Output the [x, y] coordinate of the center of the cell containing the given text.  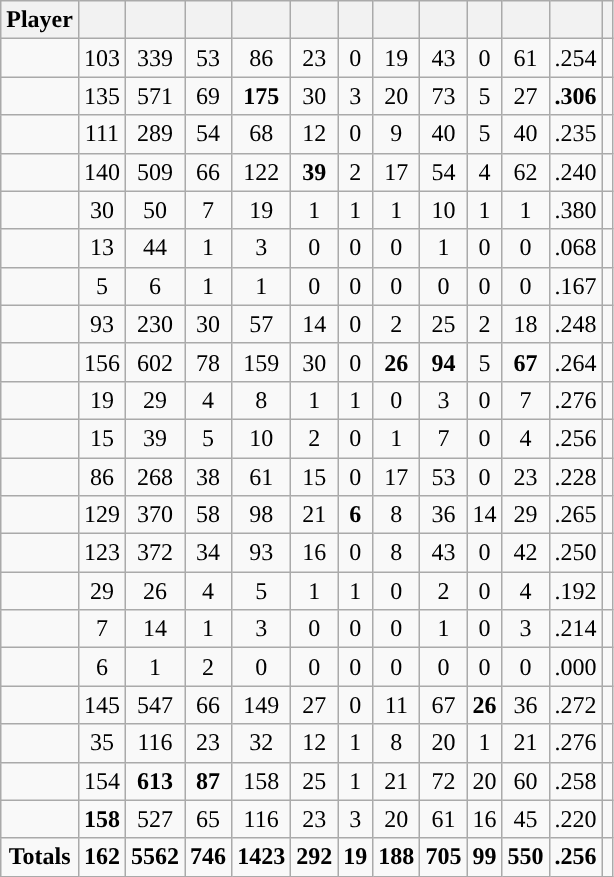
.254 [576, 58]
.250 [576, 553]
38 [208, 477]
98 [262, 515]
13 [102, 248]
5562 [156, 857]
.235 [576, 134]
103 [102, 58]
18 [526, 324]
.265 [576, 515]
44 [156, 248]
35 [102, 743]
.306 [576, 96]
34 [208, 553]
289 [156, 134]
129 [102, 515]
.192 [576, 591]
.272 [576, 705]
527 [156, 819]
122 [262, 172]
62 [526, 172]
145 [102, 705]
78 [208, 362]
175 [262, 96]
149 [262, 705]
57 [262, 324]
.228 [576, 477]
9 [396, 134]
42 [526, 553]
.167 [576, 286]
.258 [576, 781]
156 [102, 362]
550 [526, 857]
162 [102, 857]
230 [156, 324]
11 [396, 705]
.380 [576, 210]
50 [156, 210]
94 [444, 362]
1423 [262, 857]
Totals [40, 857]
87 [208, 781]
45 [526, 819]
613 [156, 781]
705 [444, 857]
Player [40, 20]
69 [208, 96]
.220 [576, 819]
339 [156, 58]
370 [156, 515]
135 [102, 96]
60 [526, 781]
111 [102, 134]
123 [102, 553]
154 [102, 781]
372 [156, 553]
72 [444, 781]
292 [314, 857]
.000 [576, 667]
571 [156, 96]
.214 [576, 629]
32 [262, 743]
140 [102, 172]
99 [484, 857]
.068 [576, 248]
188 [396, 857]
.240 [576, 172]
73 [444, 96]
547 [156, 705]
746 [208, 857]
65 [208, 819]
159 [262, 362]
509 [156, 172]
602 [156, 362]
.248 [576, 324]
68 [262, 134]
268 [156, 477]
58 [208, 515]
.264 [576, 362]
